Output the [X, Y] coordinate of the center of the cell containing the given text.  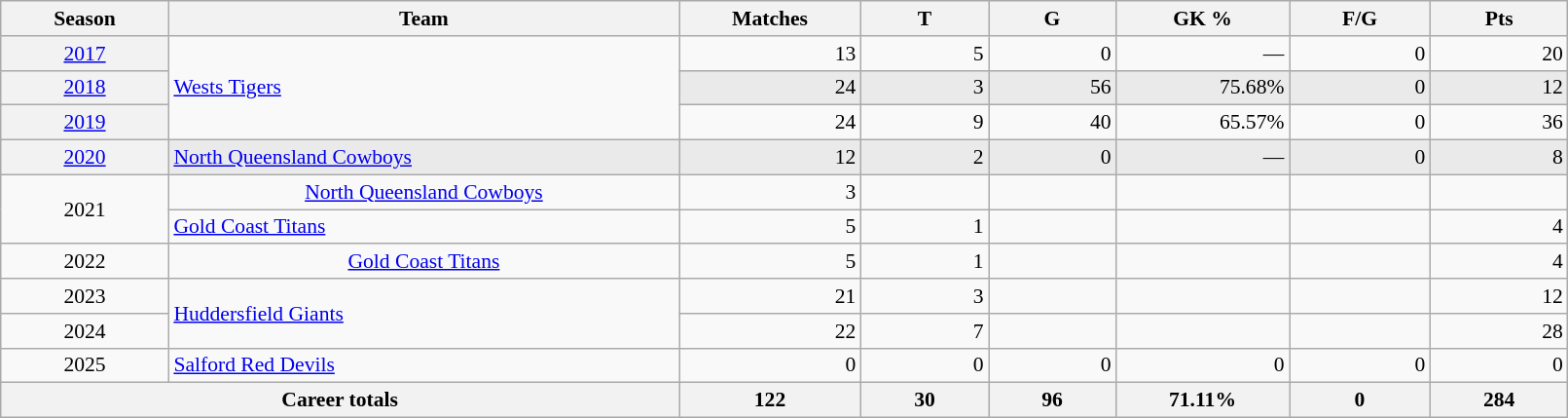
71.11% [1203, 400]
36 [1499, 123]
22 [771, 331]
2021 [86, 209]
40 [1053, 123]
Season [86, 19]
20 [1499, 54]
2022 [86, 262]
7 [925, 331]
Pts [1499, 19]
28 [1499, 331]
Huddersfield Giants [423, 314]
8 [1499, 158]
13 [771, 54]
9 [925, 123]
Career totals [341, 400]
2017 [86, 54]
Team [423, 19]
GK % [1203, 19]
2018 [86, 88]
Matches [771, 19]
284 [1499, 400]
2024 [86, 331]
75.68% [1203, 88]
30 [925, 400]
2023 [86, 296]
2 [925, 158]
F/G [1359, 19]
2025 [86, 365]
Wests Tigers [423, 88]
96 [1053, 400]
2019 [86, 123]
G [1053, 19]
122 [771, 400]
65.57% [1203, 123]
T [925, 19]
56 [1053, 88]
2020 [86, 158]
21 [771, 296]
Salford Red Devils [423, 365]
